Scan for the cell matching the given text and deliver its [x, y] coordinate at center. 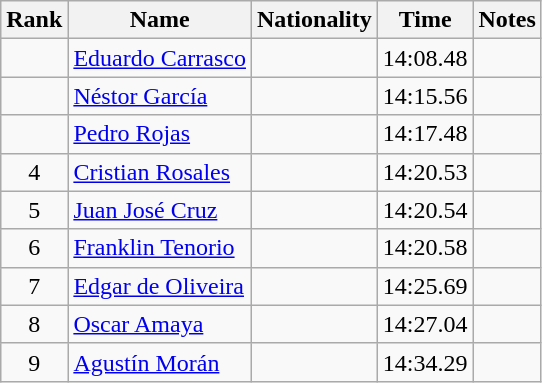
5 [34, 210]
14:25.69 [425, 286]
Néstor García [160, 96]
14:08.48 [425, 58]
14:27.04 [425, 324]
Cristian Rosales [160, 172]
Name [160, 20]
Agustín Morán [160, 362]
14:20.53 [425, 172]
Eduardo Carrasco [160, 58]
8 [34, 324]
Pedro Rojas [160, 134]
14:20.58 [425, 248]
7 [34, 286]
Franklin Tenorio [160, 248]
Notes [507, 20]
Juan José Cruz [160, 210]
14:20.54 [425, 210]
Rank [34, 20]
6 [34, 248]
9 [34, 362]
Time [425, 20]
4 [34, 172]
Edgar de Oliveira [160, 286]
Oscar Amaya [160, 324]
14:34.29 [425, 362]
14:15.56 [425, 96]
14:17.48 [425, 134]
Nationality [315, 20]
